Extract the (X, Y) coordinate from the center of the cell holding the provided text.  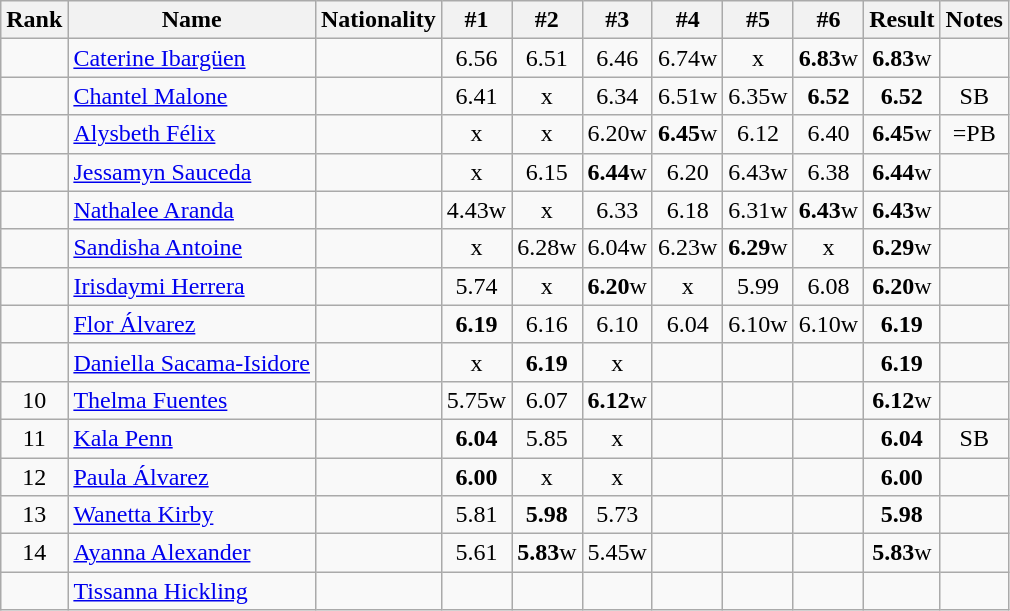
#1 (476, 20)
6.10 (617, 324)
6.34 (617, 96)
Daniella Sacama-Isidore (192, 362)
#2 (547, 20)
#6 (828, 20)
6.31w (758, 210)
5.85 (547, 438)
6.12 (758, 134)
Result (902, 20)
5.61 (476, 553)
#5 (758, 20)
6.74w (687, 58)
6.20 (687, 172)
6.07 (547, 400)
Caterine Ibargüen (192, 58)
5.99 (758, 286)
6.16 (547, 324)
5.45w (617, 553)
5.73 (617, 515)
6.18 (687, 210)
6.35w (758, 96)
6.23w (687, 248)
6.56 (476, 58)
6.41 (476, 96)
6.38 (828, 172)
Notes (974, 20)
12 (34, 477)
6.40 (828, 134)
#3 (617, 20)
Thelma Fuentes (192, 400)
Nationality (378, 20)
5.74 (476, 286)
6.33 (617, 210)
13 (34, 515)
6.51 (547, 58)
Tissanna Hickling (192, 591)
5.81 (476, 515)
6.08 (828, 286)
#4 (687, 20)
6.28w (547, 248)
Jessamyn Sauceda (192, 172)
6.15 (547, 172)
6.51w (687, 96)
Rank (34, 20)
Name (192, 20)
Wanetta Kirby (192, 515)
Paula Álvarez (192, 477)
Nathalee Aranda (192, 210)
Ayanna Alexander (192, 553)
=PB (974, 134)
6.46 (617, 58)
10 (34, 400)
5.75w (476, 400)
Chantel Malone (192, 96)
6.04w (617, 248)
Irisdaymi Herrera (192, 286)
11 (34, 438)
Alysbeth Félix (192, 134)
4.43w (476, 210)
Flor Álvarez (192, 324)
14 (34, 553)
Sandisha Antoine (192, 248)
Kala Penn (192, 438)
